Return the [x, y] coordinate for the center point of the cell that contains the specified text.  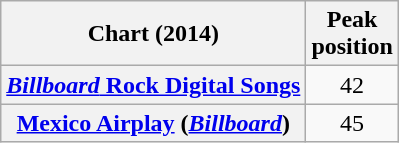
Mexico Airplay (Billboard) [154, 123]
Peakposition [352, 34]
42 [352, 85]
45 [352, 123]
Billboard Rock Digital Songs [154, 85]
Chart (2014) [154, 34]
